For the text-containing cell, return its midpoint in [X, Y] coordinate format. 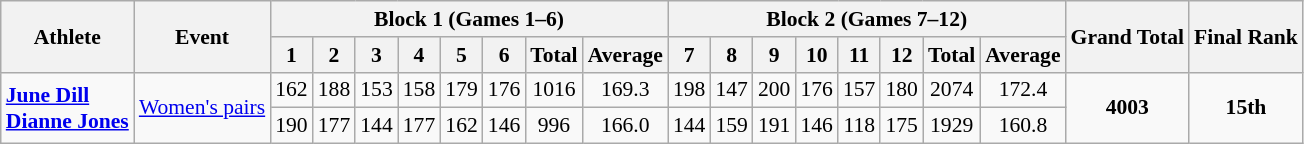
8 [732, 55]
15th [1246, 108]
Final Rank [1246, 36]
4 [420, 55]
169.3 [626, 90]
11 [860, 55]
Women's pairs [202, 108]
9 [774, 55]
Grand Total [1128, 36]
118 [860, 126]
4003 [1128, 108]
Event [202, 36]
179 [462, 90]
190 [292, 126]
6 [504, 55]
200 [774, 90]
159 [732, 126]
160.8 [1022, 126]
7 [690, 55]
996 [554, 126]
2 [334, 55]
175 [902, 126]
180 [902, 90]
172.4 [1022, 90]
Block 2 (Games 7–12) [867, 19]
10 [816, 55]
188 [334, 90]
158 [420, 90]
Block 1 (Games 1–6) [469, 19]
166.0 [626, 126]
Athlete [68, 36]
1 [292, 55]
1016 [554, 90]
157 [860, 90]
147 [732, 90]
1929 [952, 126]
153 [376, 90]
2074 [952, 90]
191 [774, 126]
June Dill Dianne Jones [68, 108]
198 [690, 90]
3 [376, 55]
12 [902, 55]
5 [462, 55]
